Output the (X, Y) coordinate of the center of the cell containing the given text.  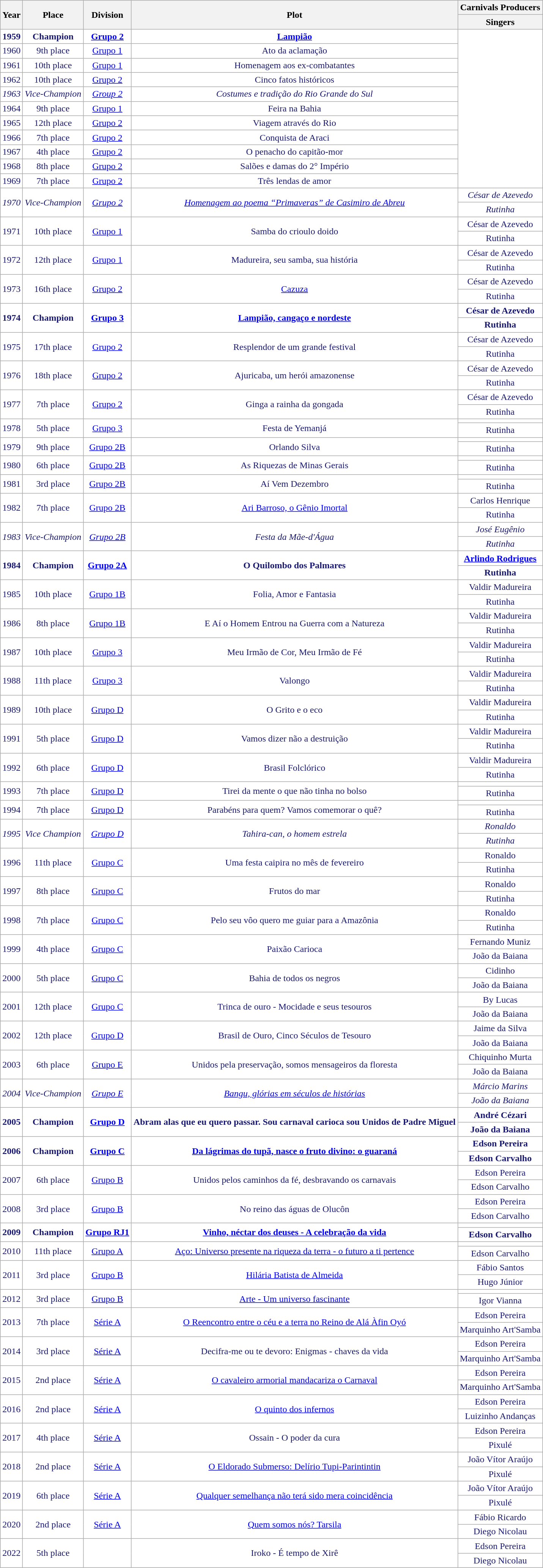
2013 (11, 1322)
2007 (11, 1180)
1999 (11, 949)
Meu Irmão de Cor, Meu Irmão de Fé (294, 652)
1971 (11, 231)
Samba do crioulo doido (294, 231)
E Aí o Homem Entrou na Guerra com a Natureza (294, 623)
Aço: Universo presente na riqueza da terra - o futuro a ti pertence (294, 1251)
1963 (11, 94)
Year (11, 15)
Pelo seu vôo quero me guiar para a Amazônia (294, 920)
2012 (11, 1299)
O Grito e o eco (294, 710)
Aí Vem Dezembro (294, 484)
Três lendas de amor (294, 181)
1962 (11, 80)
Feira na Bahia (294, 108)
2008 (11, 1209)
José Eugênio (500, 529)
Costumes e tradição do Rio Grande do Sul (294, 94)
1976 (11, 375)
O penacho do capitão-mor (294, 152)
Brasil de Ouro, Cinco Séculos de Tesouro (294, 1035)
Division (107, 15)
1985 (11, 594)
Cinco fatos históricos (294, 80)
Bangu, glórias em séculos de histórias (294, 1093)
Folia, Amor e Fantasia (294, 594)
1959 (11, 36)
2011 (11, 1275)
Lampião, cangaço e nordeste (294, 318)
Igor Vianna (500, 1301)
Carlos Henrique (500, 500)
Group 2 (107, 94)
By Lucas (500, 999)
O Eldorado Submerso: Delírio Tupi-Parintintin (294, 1466)
1973 (11, 289)
Viagem através do Rio (294, 123)
1989 (11, 710)
1979 (11, 447)
Jaime da Silva (500, 1028)
1965 (11, 123)
Tirei da mente o que não tinha no bolso (294, 791)
Tahira-can, o homem estrela (294, 834)
Hugo Júnior (500, 1282)
Ossain - O poder da cura (294, 1438)
16th place (53, 289)
Singers (500, 22)
Arte - Um universo fascinante (294, 1299)
Chiquinho Murta (500, 1057)
O Quilombo dos Palmares (294, 565)
Fábio Santos (500, 1268)
2001 (11, 1007)
Frutos do mar (294, 891)
Márcio Marins (500, 1086)
Valongo (294, 681)
Ajuricaba, um herói amazonense (294, 375)
Conquista de Araci (294, 137)
Luizinho Andanças (500, 1416)
1986 (11, 623)
Homenagem aos ex-combatantes (294, 65)
Iroko - É tempo de Xirê (294, 1553)
Ari Barroso, o Gênio Imortal (294, 508)
Unidos pelos caminhos da fé, desbravando os carnavais (294, 1180)
1991 (11, 739)
Parabéns para quem? Vamos comemorar o quê? (294, 810)
Quem somos nós? Tarsila (294, 1524)
2014 (11, 1351)
Lampião (294, 36)
Festa de Yemanjá (294, 428)
Trinca de ouro - Mocidade e seus tesouros (294, 1007)
Vinho, néctar dos deuses - A celebração da vida (294, 1232)
1964 (11, 108)
1977 (11, 404)
Ato da aclamação (294, 51)
Madureira, seu samba, sua história (294, 260)
Paixão Carioca (294, 949)
1994 (11, 810)
2015 (11, 1380)
2000 (11, 978)
1983 (11, 536)
O cavaleiro armorial mandacariza o Carnaval (294, 1380)
1972 (11, 260)
2016 (11, 1409)
1969 (11, 181)
Festa da Mãe-d'Água (294, 536)
Cidinho (500, 971)
1995 (11, 834)
Grupo A (107, 1251)
Bahia de todos os negros (294, 978)
2004 (11, 1093)
Grupo RJ1 (107, 1232)
Carnivals Producers (500, 8)
As Riquezas de Minas Gerais (294, 466)
2006 (11, 1151)
2010 (11, 1251)
1996 (11, 862)
1980 (11, 466)
Vice Champion (53, 834)
1968 (11, 166)
1997 (11, 891)
Cazuza (294, 289)
Fábio Ricardo (500, 1517)
17th place (53, 347)
Arlindo Rodrigues (500, 558)
1974 (11, 318)
O Reencontro entre o céu e a terra no Reino de Alá Àfin Oyó (294, 1322)
2009 (11, 1232)
Place (53, 15)
1992 (11, 767)
2017 (11, 1438)
Plot (294, 15)
Abram alas que eu quero passar. Sou carnaval carioca sou Unidos de Padre Miguel (294, 1122)
Decifra-me ou te devoro: Enigmas - chaves da vida (294, 1351)
Salões e damas do 2° Império (294, 166)
1984 (11, 565)
Uma festa caipira no mês de fevereiro (294, 862)
Vamos dizer não a destruição (294, 739)
1960 (11, 51)
1982 (11, 508)
1981 (11, 484)
1978 (11, 428)
Grupo 2A (107, 565)
2005 (11, 1122)
Fernando Muniz (500, 942)
1987 (11, 652)
2020 (11, 1524)
Ginga a rainha da gongada (294, 404)
André Cézari (500, 1115)
Unidos pela preservação, somos mensageiros da floresta (294, 1065)
2002 (11, 1035)
2022 (11, 1553)
1988 (11, 681)
18th place (53, 375)
O quinto dos infernos (294, 1409)
1966 (11, 137)
2018 (11, 1466)
1961 (11, 65)
1975 (11, 347)
No reino das águas de Olucôn (294, 1209)
1970 (11, 202)
1967 (11, 152)
Brasil Folclórico (294, 767)
1998 (11, 920)
Da lágrimas do tupã, nasce o fruto divino: o guaraná (294, 1151)
Orlando Silva (294, 447)
2019 (11, 1496)
Resplendor de um grande festival (294, 347)
Qualquer semelhança não terá sido mera coincidência (294, 1496)
Hilária Batista de Almeida (294, 1275)
Homenagem ao poema “Primaveras” de Casimiro de Abreu (294, 202)
2003 (11, 1065)
1993 (11, 791)
